Identify which cell holds the provided text, then report its [X, Y] central coordinate. 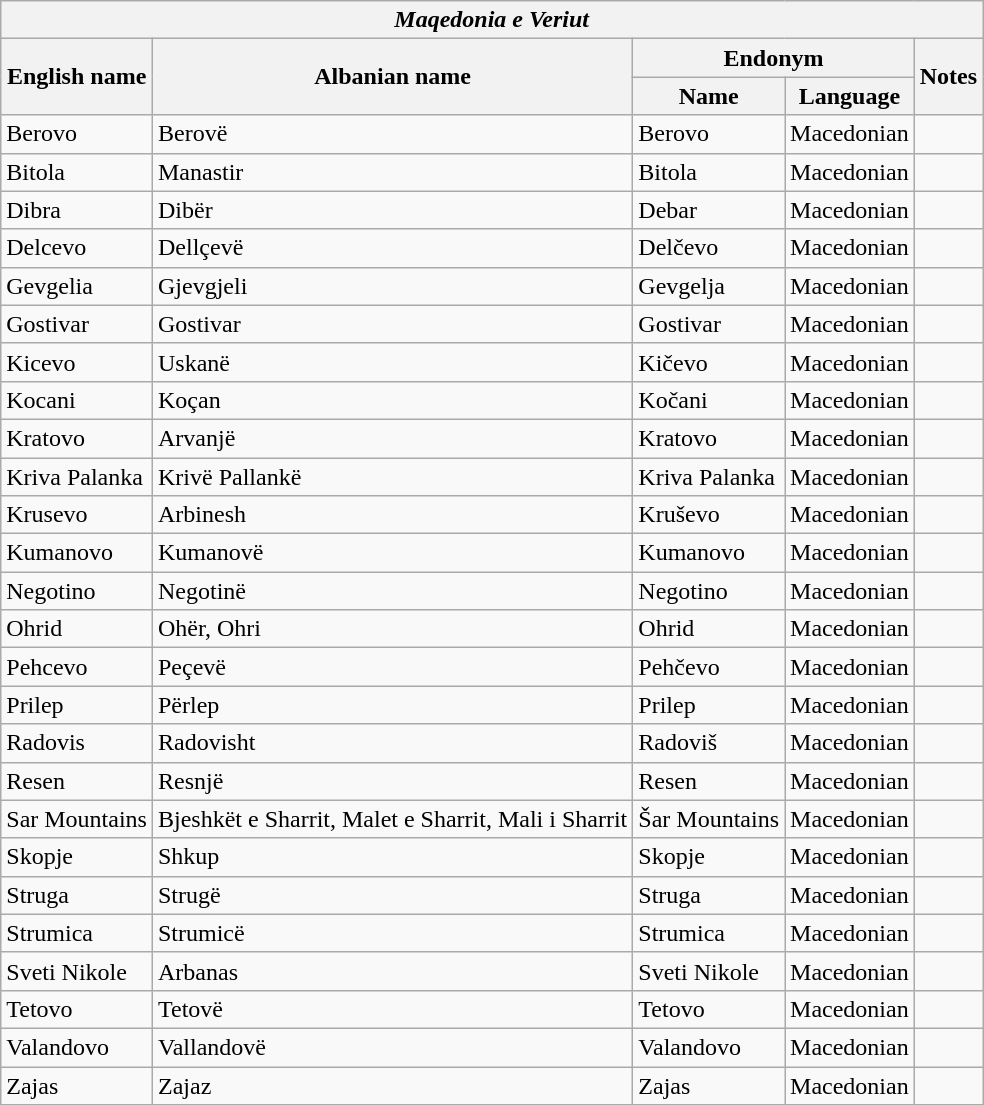
Dellçevë [392, 248]
Tetovë [392, 1009]
Kočani [709, 400]
Pehcevo [77, 667]
Zajaz [392, 1085]
Dibra [77, 210]
Maqedonia e Veriut [492, 20]
Notes [948, 77]
Delčevo [709, 248]
Vallandovë [392, 1047]
Debar [709, 210]
Arvanjë [392, 438]
Koçan [392, 400]
Shkup [392, 857]
Berovë [392, 134]
Albanian name [392, 77]
Šar Mountains [709, 819]
Endonym [774, 58]
Radoviš [709, 743]
Sar Mountains [77, 819]
Uskanë [392, 362]
Strugë [392, 895]
Manastir [392, 172]
English name [77, 77]
Language [850, 96]
Arbanas [392, 971]
Dibër [392, 210]
Kičevo [709, 362]
Radovisht [392, 743]
Arbinesh [392, 515]
Kruševo [709, 515]
Gjevgjeli [392, 286]
Name [709, 96]
Strumicë [392, 933]
Krivë Pallankë [392, 477]
Gevgelja [709, 286]
Ohër, Ohri [392, 629]
Peçevë [392, 667]
Pehčevo [709, 667]
Kicevo [77, 362]
Bjeshkët e Sharrit, Malet e Sharrit, Mali i Sharrit [392, 819]
Përlep [392, 705]
Negotinë [392, 591]
Kumanovë [392, 553]
Kocani [77, 400]
Resnjë [392, 781]
Krusevo [77, 515]
Gevgelia [77, 286]
Delcevo [77, 248]
Radovis [77, 743]
